Return (X, Y) of the center of cell containing provided text 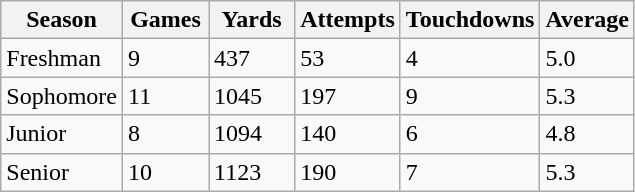
Attempts (348, 20)
5.0 (588, 58)
4 (470, 58)
Yards (252, 20)
Average (588, 20)
190 (348, 172)
7 (470, 172)
1045 (252, 96)
Senior (62, 172)
Season (62, 20)
140 (348, 134)
10 (165, 172)
Games (165, 20)
1094 (252, 134)
11 (165, 96)
4.8 (588, 134)
Junior (62, 134)
437 (252, 58)
Touchdowns (470, 20)
8 (165, 134)
Freshman (62, 58)
53 (348, 58)
1123 (252, 172)
Sophomore (62, 96)
6 (470, 134)
197 (348, 96)
